Capture the cell that displays the provided text and extract its [x, y] central coordinate. 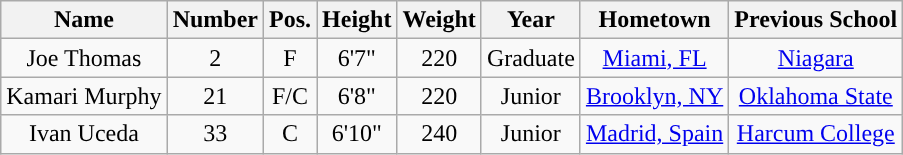
2 [215, 58]
Kamari Murphy [84, 96]
Year [530, 20]
Niagara [816, 58]
Graduate [530, 58]
21 [215, 96]
6'10" [357, 134]
240 [439, 134]
F/C [290, 96]
Weight [439, 20]
Number [215, 20]
Madrid, Spain [654, 134]
Oklahoma State [816, 96]
F [290, 58]
Hometown [654, 20]
6'8" [357, 96]
Name [84, 20]
6'7" [357, 58]
Pos. [290, 20]
C [290, 134]
Harcum College [816, 134]
Height [357, 20]
Brooklyn, NY [654, 96]
33 [215, 134]
Ivan Uceda [84, 134]
Miami, FL [654, 58]
Previous School [816, 20]
Joe Thomas [84, 58]
